Capture the cell that displays the provided text and extract its (x, y) central coordinate. 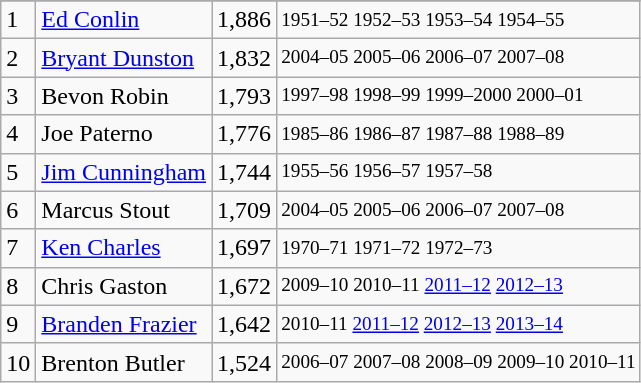
1,744 (244, 172)
1,709 (244, 210)
1,524 (244, 362)
Joe Paterno (124, 134)
1,832 (244, 58)
Marcus Stout (124, 210)
7 (18, 248)
1985–86 1986–87 1987–88 1988–89 (459, 134)
1,776 (244, 134)
8 (18, 286)
Ken Charles (124, 248)
3 (18, 96)
2009–10 2010–11 2011–12 2012–13 (459, 286)
9 (18, 324)
4 (18, 134)
1955–56 1956–57 1957–58 (459, 172)
Brenton Butler (124, 362)
5 (18, 172)
2010–11 2011–12 2012–13 2013–14 (459, 324)
1 (18, 20)
Jim Cunningham (124, 172)
Branden Frazier (124, 324)
Bevon Robin (124, 96)
6 (18, 210)
1,642 (244, 324)
2 (18, 58)
1997–98 1998–99 1999–2000 2000–01 (459, 96)
1,672 (244, 286)
2006–07 2007–08 2008–09 2009–10 2010–11 (459, 362)
Bryant Dunston (124, 58)
1951–52 1952–53 1953–54 1954–55 (459, 20)
1,697 (244, 248)
1,886 (244, 20)
Chris Gaston (124, 286)
1970–71 1971–72 1972–73 (459, 248)
10 (18, 362)
1,793 (244, 96)
Ed Conlin (124, 20)
